Scan for the cell matching the given text and deliver its [x, y] coordinate at center. 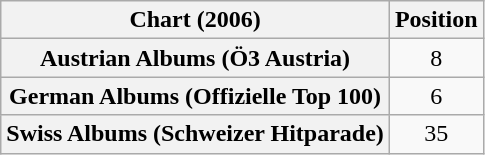
Swiss Albums (Schweizer Hitparade) [196, 134]
Chart (2006) [196, 20]
German Albums (Offizielle Top 100) [196, 96]
8 [436, 58]
Austrian Albums (Ö3 Austria) [196, 58]
35 [436, 134]
Position [436, 20]
6 [436, 96]
